Output the (x, y) coordinate of the center of the cell containing the given text.  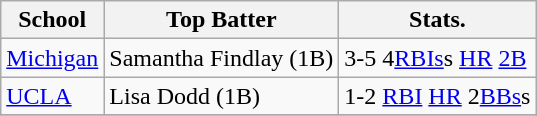
3-5 4RBIss HR 2B (438, 58)
School (52, 20)
Samantha Findlay (1B) (222, 58)
1-2 RBI HR 2BBss (438, 96)
Top Batter (222, 20)
Stats. (438, 20)
UCLA (52, 96)
Michigan (52, 58)
Lisa Dodd (1B) (222, 96)
